For the text-containing cell, return its midpoint in (x, y) coordinate format. 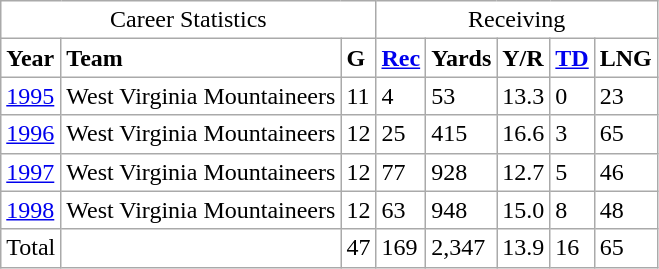
Career Statistics (188, 20)
53 (462, 96)
0 (572, 96)
3 (572, 134)
15.0 (524, 210)
1996 (31, 134)
77 (401, 172)
1997 (31, 172)
LNG (626, 58)
Team (201, 58)
25 (401, 134)
TD (572, 58)
Y/R (524, 58)
G (358, 58)
948 (462, 210)
46 (626, 172)
Yards (462, 58)
16 (572, 248)
13.3 (524, 96)
23 (626, 96)
169 (401, 248)
48 (626, 210)
Year (31, 58)
5 (572, 172)
1995 (31, 96)
415 (462, 134)
12.7 (524, 172)
47 (358, 248)
928 (462, 172)
16.6 (524, 134)
4 (401, 96)
Rec (401, 58)
1998 (31, 210)
13.9 (524, 248)
8 (572, 210)
Total (31, 248)
Receiving (516, 20)
2,347 (462, 248)
11 (358, 96)
63 (401, 210)
